For the text-containing cell, return its midpoint in [X, Y] coordinate format. 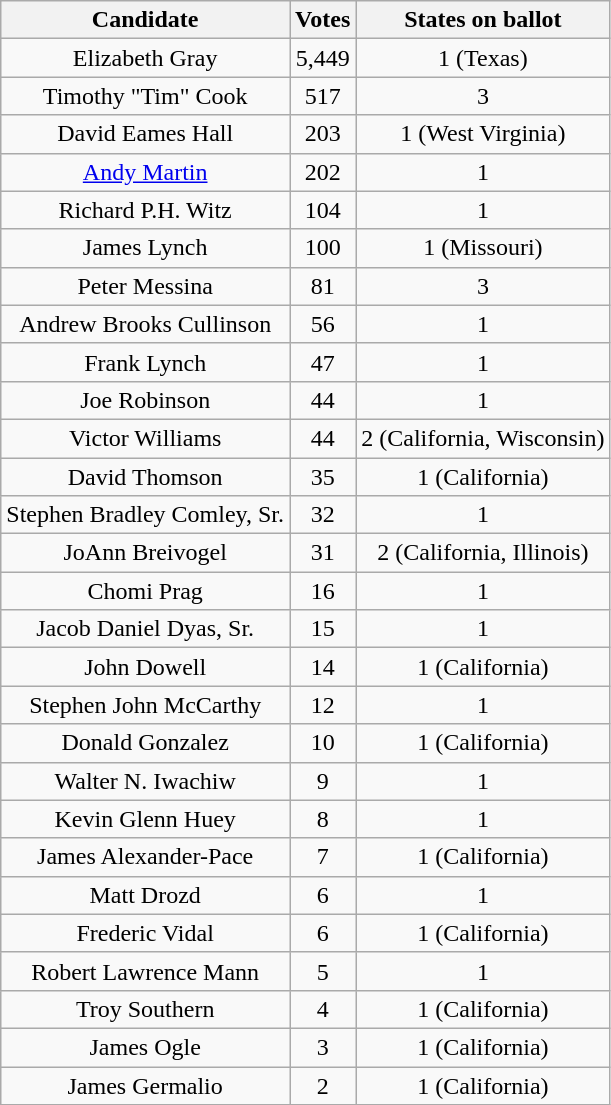
16 [323, 591]
5 [323, 971]
Timothy "Tim" Cook [146, 96]
Donald Gonzalez [146, 743]
104 [323, 210]
James Ogle [146, 1047]
Walter N. Iwachiw [146, 781]
81 [323, 286]
Chomi Prag [146, 591]
9 [323, 781]
Stephen John McCarthy [146, 705]
Peter Messina [146, 286]
1 (Missouri) [483, 248]
James Germalio [146, 1085]
15 [323, 629]
Stephen Bradley Comley, Sr. [146, 515]
Richard P.H. Witz [146, 210]
2 (California, Illinois) [483, 553]
Victor Williams [146, 438]
203 [323, 134]
32 [323, 515]
Frank Lynch [146, 362]
1 (Texas) [483, 58]
10 [323, 743]
517 [323, 96]
Candidate [146, 20]
David Thomson [146, 477]
States on ballot [483, 20]
James Alexander-Pace [146, 857]
47 [323, 362]
7 [323, 857]
31 [323, 553]
Troy Southern [146, 1009]
35 [323, 477]
56 [323, 324]
4 [323, 1009]
Robert Lawrence Mann [146, 971]
Kevin Glenn Huey [146, 819]
Votes [323, 20]
JoAnn Breivogel [146, 553]
Matt Drozd [146, 895]
100 [323, 248]
Joe Robinson [146, 400]
202 [323, 172]
James Lynch [146, 248]
2 (California, Wisconsin) [483, 438]
14 [323, 667]
1 (West Virginia) [483, 134]
Andy Martin [146, 172]
5,449 [323, 58]
8 [323, 819]
12 [323, 705]
Frederic Vidal [146, 933]
Jacob Daniel Dyas, Sr. [146, 629]
David Eames Hall [146, 134]
Elizabeth Gray [146, 58]
John Dowell [146, 667]
2 [323, 1085]
Andrew Brooks Cullinson [146, 324]
